Return [x, y] of the center of cell containing provided text 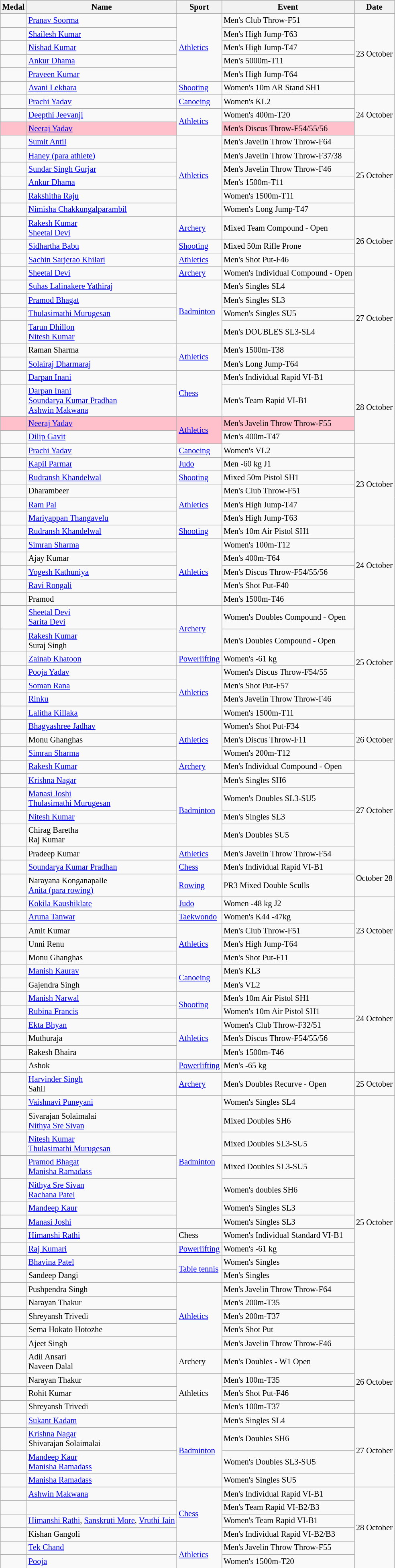
Women's Team Rapid VI-B1 [288, 1521]
Sandeep Dangi [102, 1276]
Nitesh Kumar [102, 817]
Men's Individual Compound - Open [288, 767]
Manish Narwal [102, 998]
Pradeep Kumar [102, 854]
Women's KL2 [288, 101]
Men's DOUBLES SL3-SL4 [288, 332]
Men's 1500m-T38 [288, 350]
Nimisha Chakkungalparambil [102, 209]
Men's Shot Put-F57 [288, 686]
Pramod [102, 599]
Rakesh KumarSheetal Devi [102, 228]
Suhas Lalinakere Yathiraj [102, 286]
Tarun DhillonNitesh Kumar [102, 332]
Ashok [102, 1066]
Women's 1500m-T20 [288, 1561]
Mandeep KaurManisha Ramadass [102, 1462]
Women's K44 -47kg [288, 917]
Harvinder SinghSahil [102, 1084]
Taekwondo [199, 917]
Darpan InaniSoundarya Kumar PradhanAshwin Makwana [102, 400]
Manish Kaurav [102, 971]
Men's 1500m-T11 [288, 183]
Men's Javelin Throw Throw-F37/38 [288, 156]
Mixed 50m Rifle Prone [288, 246]
Rohit Kumar [102, 1394]
Nishad Kumar [102, 47]
Men's 100m-T37 [288, 1407]
October 28 [374, 878]
Amit Kumar [102, 931]
Men's VL2 [288, 985]
Chirag BarethaRaj Kumar [102, 835]
Ajay Kumar [102, 558]
Rinku [102, 699]
Sivarajan SolaimalaiNithya Sre Sivan [102, 1121]
Soman Rana [102, 686]
Solairaj Dharmaraj [102, 364]
Women's Long Jump-T47 [288, 209]
Rakesh Bhaira [102, 1052]
Sukant Kadam [102, 1420]
Rakesh Kumar [102, 767]
Women's VL2 [288, 450]
Men's 100m-T35 [288, 1380]
Sumit Antil [102, 142]
Date [374, 7]
Men's Discus Throw-F11 [288, 740]
Rakesh KumarSuraj Singh [102, 641]
Men's 400m-T47 [288, 437]
Women's doubles SH6 [288, 1190]
Men's Individual Rapid VI-B2/B3 [288, 1534]
Mixed Team Compound - Open [288, 228]
Name [102, 7]
Pramod BhagatManisha Ramadass [102, 1167]
Ram Pal [102, 505]
Rowing [199, 885]
Adil AnsariNaveen Dalal [102, 1361]
Mariyappan Thangavelu [102, 518]
Raman Sharma [102, 350]
Mixed 50m Pistol SH1 [288, 477]
Praveen Kumar [102, 75]
Men's 400m-T64 [288, 558]
Sheetal Devi [102, 273]
Kokila Kaushiklate [102, 904]
Women's Discus Throw-F54/55 [288, 672]
Kapil Parmar [102, 464]
Aruna Tanwar [102, 917]
Men's Team Rapid VI-B1 [288, 400]
Sundar Singh Gurjar [102, 169]
Manasi Joshi [102, 1222]
Women's Individual Compound - Open [288, 273]
Pranav Soorma [102, 20]
Rakshitha Raju [102, 196]
Women's Doubles Compound - Open [288, 617]
Krishna NagarShivarajan Solaimalai [102, 1439]
Sema Hokato Hotozhe [102, 1330]
Lalitha Killaka [102, 713]
Women's 10m AR Stand SH1 [288, 88]
Haney (para athlete) [102, 156]
Kishan Gangoli [102, 1534]
Men's Team Rapid VI-B2/B3 [288, 1507]
Mandeep Kaur [102, 1208]
Pooja [102, 1561]
Women's 10m Air Pistol SH1 [288, 1012]
Table tennis [199, 1269]
Dharambeer [102, 491]
Pushpendra Singh [102, 1289]
Raj Kumari [102, 1249]
Nithya Sre SivanRachana Patel [102, 1190]
Gajendra Singh [102, 985]
Event [288, 7]
Unni Renu [102, 944]
Sachin Sarjerao Khilari [102, 260]
Soundarya Kumar Pradhan [102, 867]
Deepthi Jeevanji [102, 115]
Women's Individual Standard VI-B1 [288, 1235]
PR3 Mixed Double Sculls [288, 885]
Rubina Francis [102, 1012]
Men's 200m-T35 [288, 1303]
Men's Singles SH6 [288, 780]
Men's Doubles - W1 Open [288, 1361]
Dilip Gavit [102, 437]
Manisha Ramadass [102, 1480]
Nitesh KumarThulasimathi Murugesan [102, 1144]
Men's Singles [288, 1276]
Narayana KonganapalleAnita (para rowing) [102, 885]
Ekta Bhyan [102, 1025]
Men's KL3 [288, 971]
Ashwin Makwana [102, 1494]
Darpan Inani [102, 377]
Women's 100m-T12 [288, 545]
Men's Shot Put [288, 1330]
Bhavina Patel [102, 1262]
Men's Doubles Compound - Open [288, 641]
Manasi JoshiThulasimathi Murugesan [102, 799]
Women's Singles [288, 1262]
Tek Chand [102, 1548]
Men's -65 kg [288, 1066]
Men's Doubles SH6 [288, 1439]
Avani Lekhara [102, 88]
Vaishnavi Puneyani [102, 1102]
Thulasimathi Murugesan [102, 314]
Zainab Khatoon [102, 659]
Ajeet Singh [102, 1343]
Sport [199, 7]
Women -48 kg J2 [288, 904]
Women's Club Throw-F32/51 [288, 1025]
Sidhartha Babu [102, 246]
Women's 400m-T20 [288, 115]
Women's 200m-T12 [288, 753]
Medal [14, 7]
Pramod Bhagat [102, 300]
Himanshi Rathi [102, 1235]
Pooja Yadav [102, 672]
Men's Doubles Recurve - Open [288, 1084]
Yogesh Kathuniya [102, 572]
Women's Singles SL4 [288, 1102]
Women's Shot Put-F34 [288, 726]
Men -60 kg J1 [288, 464]
Muthuraja [102, 1039]
Men's Shot Put-F11 [288, 957]
Men's Shot Put-F40 [288, 586]
Mixed Doubles SH6 [288, 1121]
Shailesh Kumar [102, 34]
Bhagyashree Jadhav [102, 726]
Krishna Nagar [102, 780]
Sheetal DeviSarita Devi [102, 617]
Men's 200m-T37 [288, 1316]
Ravi Rongali [102, 586]
Men's 5000m-T11 [288, 61]
Himanshi Rathi, Sanskruti More, Vruthi Jain [102, 1521]
Men's Doubles SU5 [288, 835]
Men's Javelin Throw Throw-F54 [288, 854]
Men's Long Jump-T64 [288, 364]
